Pinpoint the cell where the given text exists, returning its [x, y] midpoint coordinate. 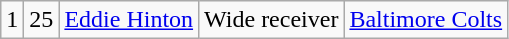
Eddie Hinton [129, 20]
1 [12, 20]
Baltimore Colts [426, 20]
25 [42, 20]
Wide receiver [272, 20]
